Locate the cell with the specified text and output its (x, y) center coordinate. 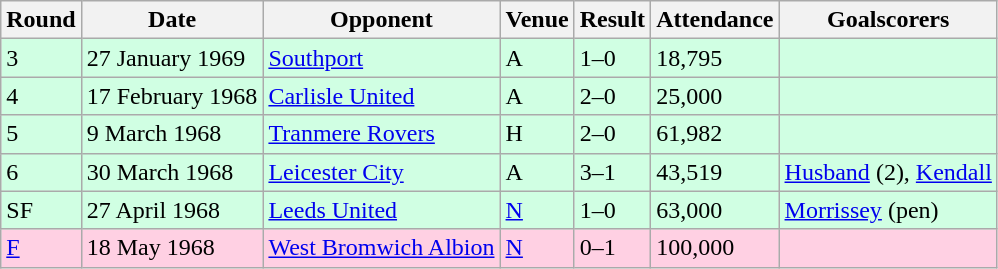
63,000 (715, 210)
9 March 1968 (172, 134)
SF (41, 210)
Goalscorers (888, 20)
Round (41, 20)
27 January 1969 (172, 58)
61,982 (715, 134)
F (41, 248)
100,000 (715, 248)
30 March 1968 (172, 172)
Date (172, 20)
Leicester City (382, 172)
Venue (537, 20)
18 May 1968 (172, 248)
5 (41, 134)
27 April 1968 (172, 210)
Husband (2), Kendall (888, 172)
Southport (382, 58)
25,000 (715, 96)
Leeds United (382, 210)
18,795 (715, 58)
Attendance (715, 20)
H (537, 134)
Carlisle United (382, 96)
Morrissey (pen) (888, 210)
3–1 (612, 172)
17 February 1968 (172, 96)
3 (41, 58)
West Bromwich Albion (382, 248)
0–1 (612, 248)
Tranmere Rovers (382, 134)
43,519 (715, 172)
Opponent (382, 20)
4 (41, 96)
Result (612, 20)
6 (41, 172)
